Identify which cell holds the provided text, then report its [X, Y] central coordinate. 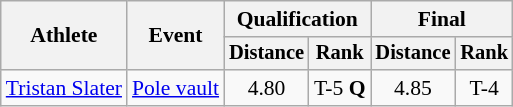
4.80 [266, 88]
Tristan Slater [64, 88]
T-4 [484, 88]
4.85 [412, 88]
T-5 Q [340, 88]
Final [441, 19]
Pole vault [176, 88]
Qualification [297, 19]
Athlete [64, 36]
Event [176, 36]
